Provide the [X, Y] coordinate of the cell's center where the given text is located.  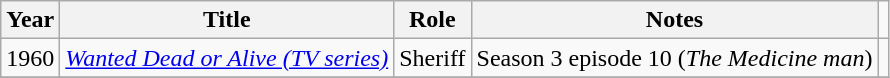
Sheriff [432, 58]
Role [432, 20]
1960 [30, 58]
Season 3 episode 10 (The Medicine man) [674, 58]
Wanted Dead or Alive (TV series) [227, 58]
Year [30, 20]
Notes [674, 20]
Title [227, 20]
